Pinpoint the cell where the given text exists, returning its (X, Y) midpoint coordinate. 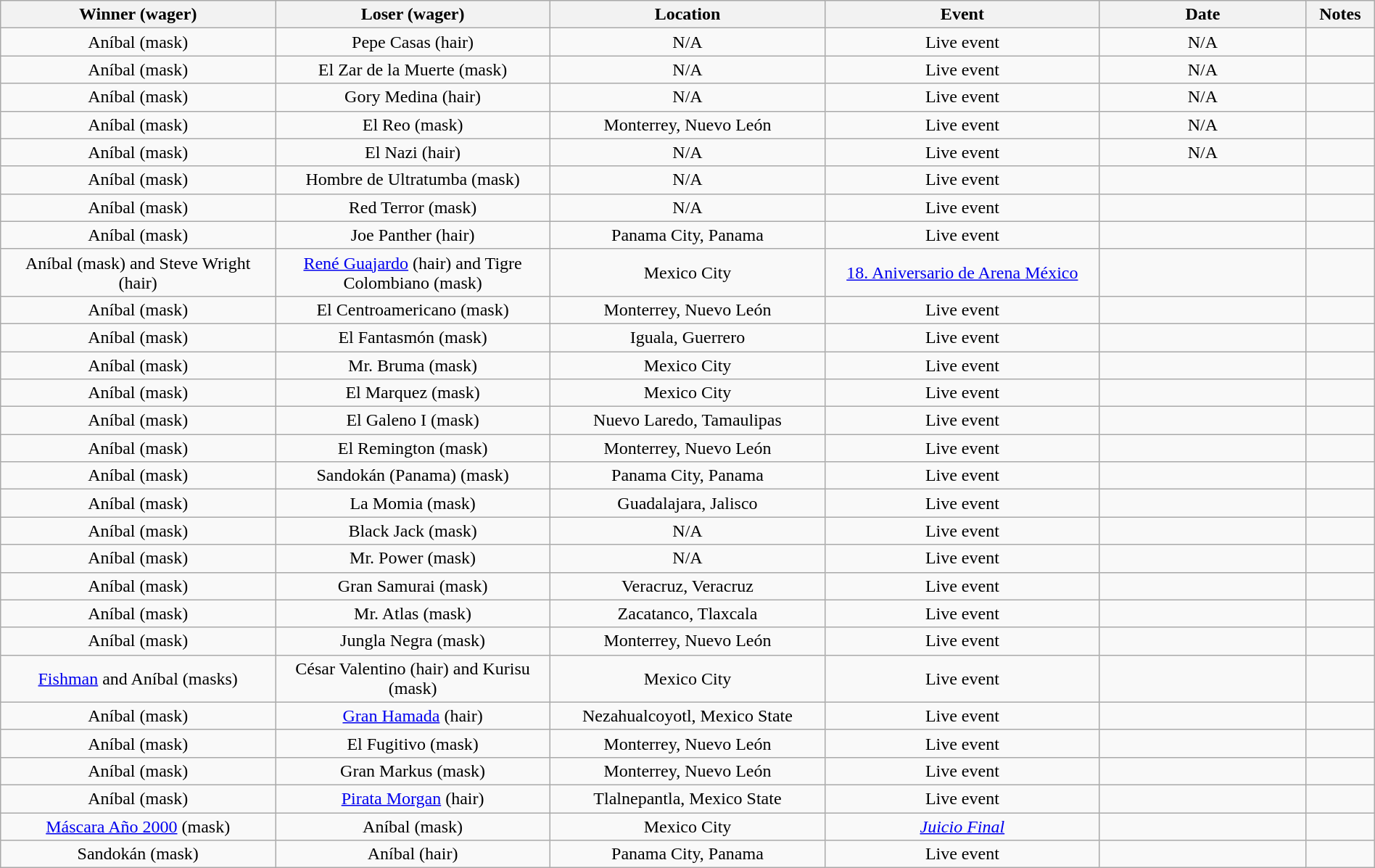
Notes (1340, 15)
Aníbal (mask) and Steve Wright (hair) (138, 273)
Event (962, 15)
Veracruz, Veracruz (687, 586)
Mr. Power (mask) (413, 558)
El Nazi (hair) (413, 152)
Gran Markus (mask) (413, 771)
Máscara Año 2000 (mask) (138, 826)
Nezahualcoyotl, Mexico State (687, 716)
Tlalnepantla, Mexico State (687, 798)
El Fugitivo (mask) (413, 743)
Nuevo Laredo, Tamaulipas (687, 421)
Red Terror (mask) (413, 207)
Aníbal (hair) (413, 854)
El Galeno I (mask) (413, 421)
Fishman and Aníbal (masks) (138, 679)
Winner (wager) (138, 15)
Zacatanco, Tlaxcala (687, 613)
Sandokán (mask) (138, 854)
Loser (wager) (413, 15)
18. Aniversario de Arena México (962, 273)
La Momia (mask) (413, 503)
El Centroamericano (mask) (413, 310)
Gran Hamada (hair) (413, 716)
Hombre de Ultratumba (mask) (413, 180)
El Zar de la Muerte (mask) (413, 70)
Mr. Atlas (mask) (413, 613)
Iguala, Guerrero (687, 337)
El Fantasmón (mask) (413, 337)
Mr. Bruma (mask) (413, 365)
Joe Panther (hair) (413, 235)
César Valentino (hair) and Kurisu (mask) (413, 679)
Location (687, 15)
Date (1202, 15)
Pepe Casas (hair) (413, 42)
Juicio Final (962, 826)
Gran Samurai (mask) (413, 586)
Pirata Morgan (hair) (413, 798)
Black Jack (mask) (413, 531)
Jungla Negra (mask) (413, 641)
Guadalajara, Jalisco (687, 503)
René Guajardo (hair) and Tigre Colombiano (mask) (413, 273)
Gory Medina (hair) (413, 97)
Sandokán (Panama) (mask) (413, 476)
El Marquez (mask) (413, 393)
El Reo (mask) (413, 125)
El Remington (mask) (413, 448)
